Locate the cell with the specified text and output its (x, y) center coordinate. 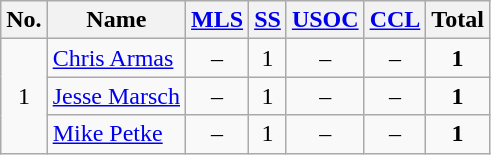
Chris Armas (116, 58)
MLS (218, 20)
USOC (325, 20)
Jesse Marsch (116, 96)
CCL (395, 20)
SS (268, 20)
Total (458, 20)
Mike Petke (116, 134)
Name (116, 20)
No. (24, 20)
